Locate the cell with the specified text and output its (x, y) center coordinate. 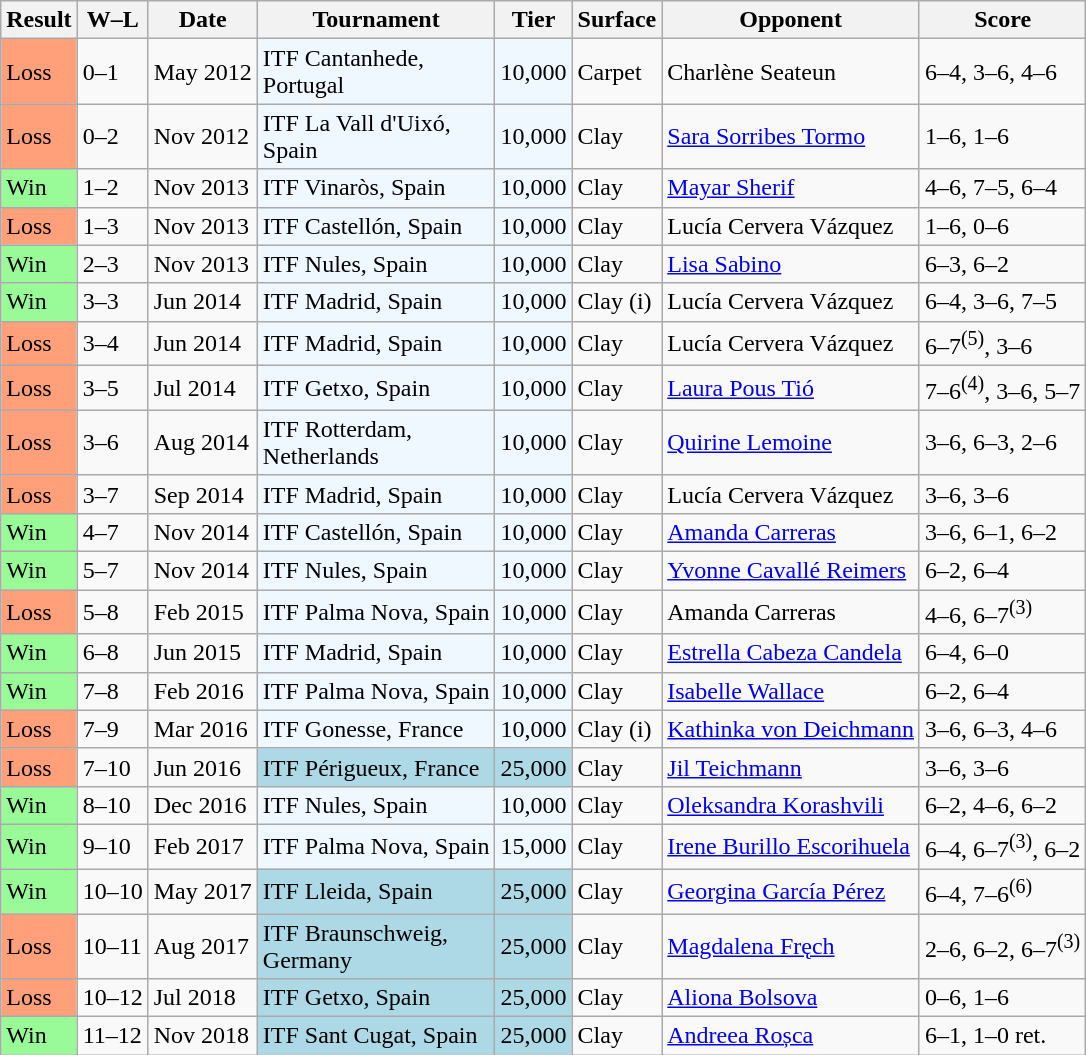
9–10 (112, 846)
Mayar Sherif (791, 188)
11–12 (112, 1036)
0–1 (112, 72)
5–7 (112, 570)
1–3 (112, 226)
3–6 (112, 442)
1–6, 0–6 (1002, 226)
Feb 2017 (202, 846)
0–6, 1–6 (1002, 998)
15,000 (534, 846)
Carpet (617, 72)
Aug 2017 (202, 946)
May 2017 (202, 892)
ITF Cantanhede, Portugal (376, 72)
Feb 2016 (202, 691)
Feb 2015 (202, 612)
May 2012 (202, 72)
Date (202, 20)
4–6, 6–7(3) (1002, 612)
ITF La Vall d'Uixó, Spain (376, 136)
Lisa Sabino (791, 264)
6–4, 7–6(6) (1002, 892)
Aug 2014 (202, 442)
Nov 2018 (202, 1036)
Georgina García Pérez (791, 892)
10–10 (112, 892)
6–4, 3–6, 7–5 (1002, 302)
10–12 (112, 998)
ITF Lleida, Spain (376, 892)
0–2 (112, 136)
Kathinka von Deichmann (791, 729)
6–3, 6–2 (1002, 264)
3–5 (112, 388)
6–7(5), 3–6 (1002, 344)
ITF Gonesse, France (376, 729)
ITF Sant Cugat, Spain (376, 1036)
3–6, 6–3, 4–6 (1002, 729)
2–3 (112, 264)
ITF Vinaròs, Spain (376, 188)
Result (39, 20)
6–4, 3–6, 4–6 (1002, 72)
6–1, 1–0 ret. (1002, 1036)
6–4, 6–0 (1002, 653)
7–8 (112, 691)
Mar 2016 (202, 729)
Jun 2016 (202, 767)
Jul 2014 (202, 388)
Aliona Bolsova (791, 998)
ITF Rotterdam, Netherlands (376, 442)
Andreea Roșca (791, 1036)
Jun 2015 (202, 653)
ITF Périgueux, France (376, 767)
7–6(4), 3–6, 5–7 (1002, 388)
8–10 (112, 805)
6–8 (112, 653)
7–9 (112, 729)
Score (1002, 20)
W–L (112, 20)
Estrella Cabeza Candela (791, 653)
Jil Teichmann (791, 767)
3–3 (112, 302)
Sep 2014 (202, 494)
6–4, 6–7(3), 6–2 (1002, 846)
1–6, 1–6 (1002, 136)
Opponent (791, 20)
Irene Burillo Escorihuela (791, 846)
Tier (534, 20)
Dec 2016 (202, 805)
Charlène Seateun (791, 72)
1–2 (112, 188)
Quirine Lemoine (791, 442)
3–4 (112, 344)
5–8 (112, 612)
Laura Pous Tió (791, 388)
4–6, 7–5, 6–4 (1002, 188)
Nov 2012 (202, 136)
10–11 (112, 946)
3–7 (112, 494)
3–6, 6–1, 6–2 (1002, 532)
6–2, 4–6, 6–2 (1002, 805)
Tournament (376, 20)
Yvonne Cavallé Reimers (791, 570)
Surface (617, 20)
Isabelle Wallace (791, 691)
3–6, 6–3, 2–6 (1002, 442)
Jul 2018 (202, 998)
4–7 (112, 532)
Sara Sorribes Tormo (791, 136)
Oleksandra Korashvili (791, 805)
ITF Braunschweig, Germany (376, 946)
2–6, 6–2, 6–7(3) (1002, 946)
7–10 (112, 767)
Magdalena Fręch (791, 946)
